Determine the [X, Y] coordinate at the center of the cell enclosing the given text.  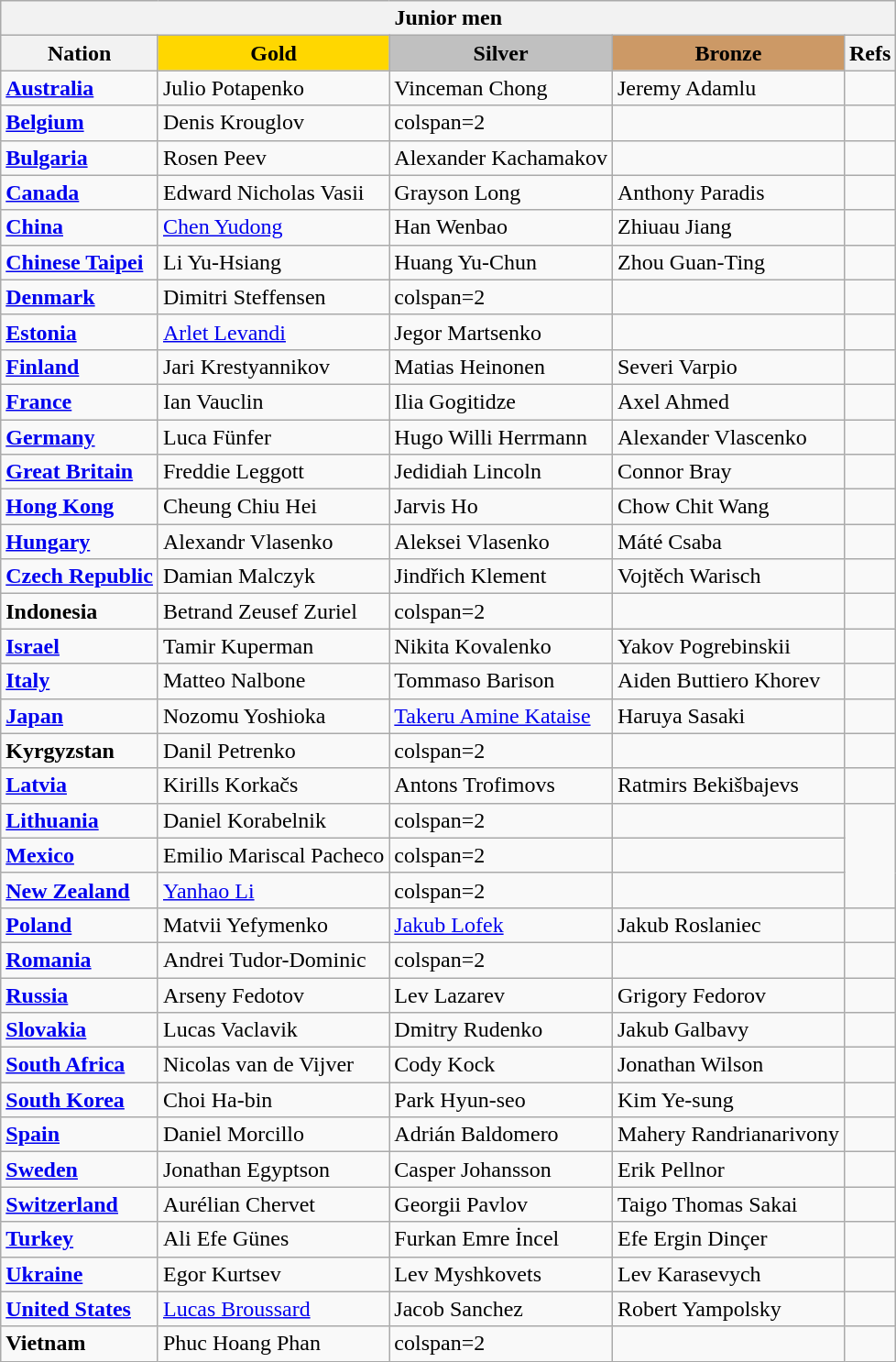
Matteo Nalbone [273, 681]
Japan [80, 716]
Phuc Hoang Phan [273, 1344]
Haruya Sasaki [727, 716]
Zhou Guan-Ting [727, 262]
Alexander Vlascenko [727, 437]
Bronze [727, 53]
Taigo Thomas Sakai [727, 1204]
Cheung Chiu Hei [273, 507]
Jeremy Adamlu [727, 88]
Estonia [80, 332]
Georgii Pavlov [501, 1204]
Betrand Zeusef Zuriel [273, 611]
Canada [80, 192]
Israel [80, 646]
Dmitry Rudenko [501, 1030]
Adrián Baldomero [501, 1135]
Severi Varpio [727, 367]
Jarvis Ho [501, 507]
Hungary [80, 542]
Aurélian Chervet [273, 1204]
Erik Pellnor [727, 1170]
Jacob Sanchez [501, 1309]
Aleksei Vlasenko [501, 542]
Poland [80, 925]
Casper Johansson [501, 1170]
Damian Malczyk [273, 577]
Freddie Leggott [273, 472]
Switzerland [80, 1204]
Furkan Emre İncel [501, 1239]
Edward Nicholas Vasii [273, 192]
Yanhao Li [273, 890]
Refs [869, 53]
Arseny Fedotov [273, 994]
Russia [80, 994]
Choi Ha-bin [273, 1100]
China [80, 227]
Han Wenbao [501, 227]
Danil Petrenko [273, 751]
Nozomu Yoshioka [273, 716]
Axel Ahmed [727, 401]
Jakub Galbavy [727, 1030]
Egor Kurtsev [273, 1274]
Luca Fünfer [273, 437]
Belgium [80, 123]
Junior men [449, 18]
Finland [80, 367]
United States [80, 1309]
Hugo Willi Herrmann [501, 437]
Jegor Martsenko [501, 332]
Turkey [80, 1239]
Ian Vauclin [273, 401]
Slovakia [80, 1030]
Alexander Kachamakov [501, 158]
Tamir Kuperman [273, 646]
Lev Karasevych [727, 1274]
Gold [273, 53]
Rosen Peev [273, 158]
Czech Republic [80, 577]
Park Hyun-seo [501, 1100]
Chow Chit Wang [727, 507]
Lucas Broussard [273, 1309]
Dimitri Steffensen [273, 297]
Nikita Kovalenko [501, 646]
Ilia Gogitidze [501, 401]
Connor Bray [727, 472]
Yakov Pogrebinskii [727, 646]
Lucas Vaclavik [273, 1030]
France [80, 401]
Li Yu-Hsiang [273, 262]
Jonathan Egyptson [273, 1170]
Robert Yampolsky [727, 1309]
Lithuania [80, 820]
Aiden Buttiero Khorev [727, 681]
Tommaso Barison [501, 681]
Antons Trofimovs [501, 785]
Indonesia [80, 611]
South Korea [80, 1100]
Australia [80, 88]
Vietnam [80, 1344]
Alexandr Vlasenko [273, 542]
Ratmirs Bekišbajevs [727, 785]
Jakub Lofek [501, 925]
Takeru Amine Kataise [501, 716]
New Zealand [80, 890]
Matias Heinonen [501, 367]
Ukraine [80, 1274]
Chinese Taipei [80, 262]
Emilio Mariscal Pacheco [273, 855]
Sweden [80, 1170]
Grigory Fedorov [727, 994]
Italy [80, 681]
Great Britain [80, 472]
Lev Myshkovets [501, 1274]
Jari Krestyannikov [273, 367]
Kim Ye-sung [727, 1100]
Chen Yudong [273, 227]
Efe Ergin Dinçer [727, 1239]
Silver [501, 53]
Vinceman Chong [501, 88]
Jakub Roslaniec [727, 925]
Arlet Levandi [273, 332]
Lev Lazarev [501, 994]
Hong Kong [80, 507]
Julio Potapenko [273, 88]
Nicolas van de Vijver [273, 1065]
Kyrgyzstan [80, 751]
Bulgaria [80, 158]
Huang Yu-Chun [501, 262]
Daniel Korabelnik [273, 820]
Vojtěch Warisch [727, 577]
Nation [80, 53]
Ali Efe Günes [273, 1239]
Andrei Tudor-Dominic [273, 960]
Grayson Long [501, 192]
Jedidiah Lincoln [501, 472]
Mexico [80, 855]
Anthony Paradis [727, 192]
Romania [80, 960]
Matvii Yefymenko [273, 925]
Germany [80, 437]
Kirills Korkačs [273, 785]
Spain [80, 1135]
Máté Csaba [727, 542]
Denis Krouglov [273, 123]
South Africa [80, 1065]
Zhiuau Jiang [727, 227]
Jindřich Klement [501, 577]
Cody Kock [501, 1065]
Mahery Randrianarivony [727, 1135]
Daniel Morcillo [273, 1135]
Latvia [80, 785]
Denmark [80, 297]
Jonathan Wilson [727, 1065]
